Search for the cell housing the specified text and yield its [x, y] center coordinate. 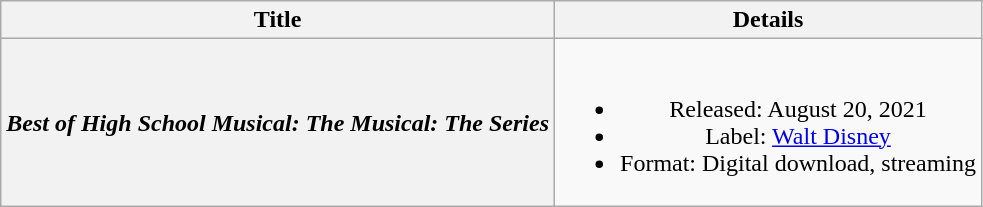
Title [278, 20]
Details [768, 20]
Best of High School Musical: The Musical: The Series [278, 122]
Released: August 20, 2021Label: Walt DisneyFormat: Digital download, streaming [768, 122]
